From the cell containing the given text, extract its center point as (X, Y) coordinate. 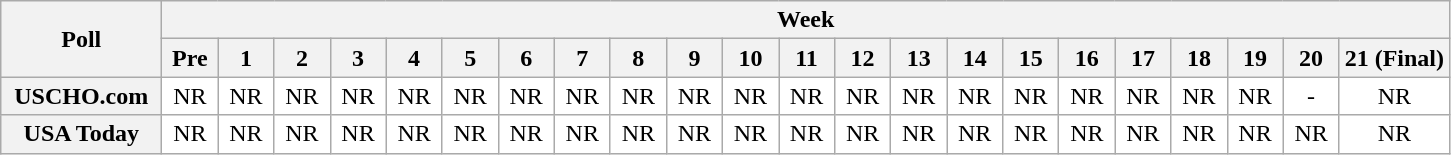
2 (302, 58)
Pre (190, 58)
Week (806, 20)
10 (750, 58)
18 (1199, 58)
20 (1311, 58)
21 (Final) (1394, 58)
USA Today (82, 134)
9 (694, 58)
16 (1087, 58)
1 (246, 58)
12 (863, 58)
7 (582, 58)
8 (638, 58)
USCHO.com (82, 96)
17 (1143, 58)
Poll (82, 39)
11 (806, 58)
3 (358, 58)
15 (1031, 58)
4 (414, 58)
19 (1255, 58)
5 (470, 58)
13 (919, 58)
- (1311, 96)
6 (526, 58)
14 (975, 58)
